Search for the cell housing the specified text and yield its (X, Y) center coordinate. 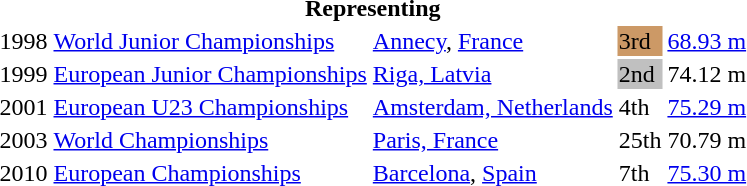
Paris, France (492, 140)
Annecy, France (492, 41)
2nd (640, 74)
25th (640, 140)
European Junior Championships (210, 74)
European U23 Championships (210, 107)
4th (640, 107)
Riga, Latvia (492, 74)
World Championships (210, 140)
3rd (640, 41)
World Junior Championships (210, 41)
Amsterdam, Netherlands (492, 107)
